For the text-containing cell, return its midpoint in [X, Y] coordinate format. 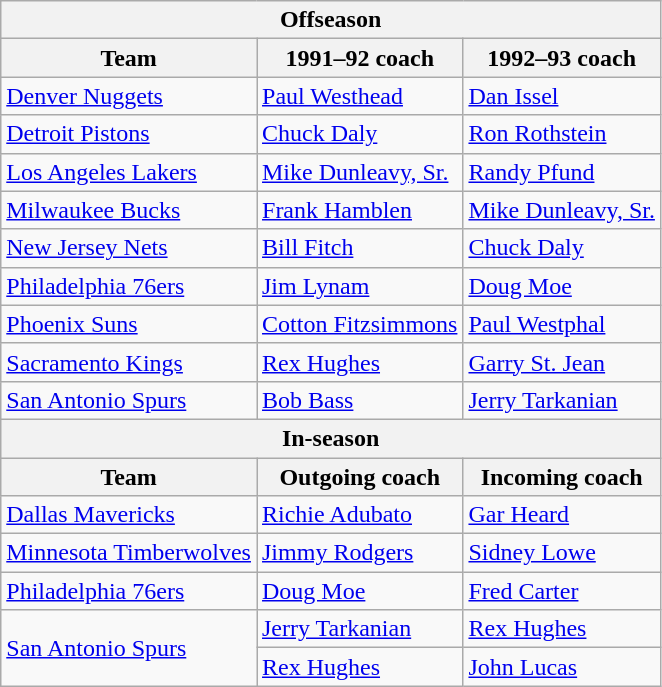
Sacramento Kings [129, 362]
Phoenix Suns [129, 324]
Detroit Pistons [129, 134]
Paul Westhead [359, 96]
Incoming coach [562, 477]
Garry St. Jean [562, 362]
Gar Heard [562, 515]
Fred Carter [562, 591]
1991–92 coach [359, 58]
Bill Fitch [359, 248]
In-season [331, 438]
Minnesota Timberwolves [129, 553]
Cotton Fitzsimmons [359, 324]
Bob Bass [359, 400]
Milwaukee Bucks [129, 210]
Jim Lynam [359, 286]
Randy Pfund [562, 172]
Los Angeles Lakers [129, 172]
Denver Nuggets [129, 96]
Jimmy Rodgers [359, 553]
Richie Adubato [359, 515]
Dan Issel [562, 96]
New Jersey Nets [129, 248]
1992–93 coach [562, 58]
Dallas Mavericks [129, 515]
John Lucas [562, 667]
Outgoing coach [359, 477]
Offseason [331, 20]
Frank Hamblen [359, 210]
Sidney Lowe [562, 553]
Ron Rothstein [562, 134]
Paul Westphal [562, 324]
